Pinpoint the cell where the given text exists, returning its (x, y) midpoint coordinate. 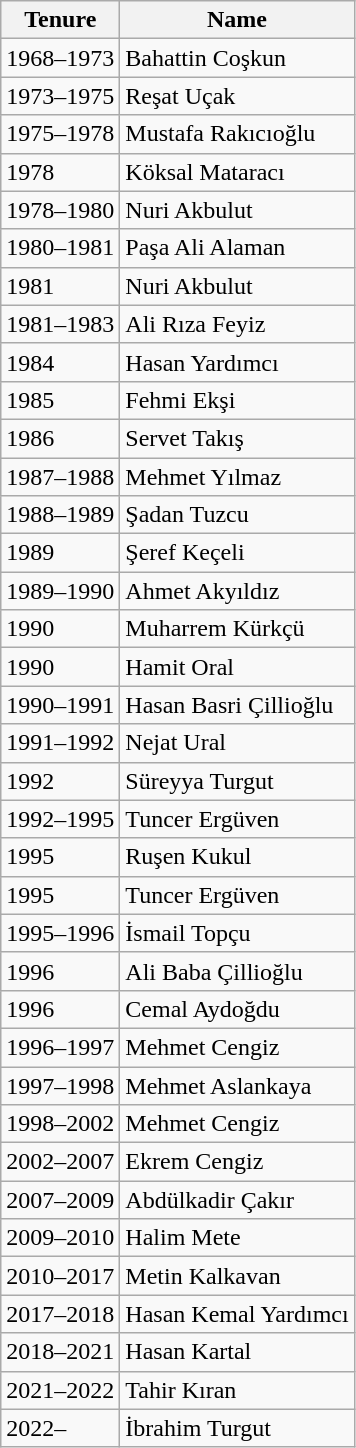
2007–2009 (60, 1200)
Ruşen Kukul (237, 857)
1986 (60, 438)
Halim Mete (237, 1238)
Süreyya Turgut (237, 781)
Ali Baba Çillioğlu (237, 971)
Hasan Kartal (237, 1352)
Muharrem Kürkçü (237, 629)
Mehmet Yılmaz (237, 477)
2021–2022 (60, 1390)
1985 (60, 400)
Şadan Tuzcu (237, 515)
Şeref Keçeli (237, 553)
Mehmet Aslankaya (237, 1085)
İbrahim Turgut (237, 1428)
2010–2017 (60, 1276)
Name (237, 20)
Hasan Kemal Yardımcı (237, 1314)
Ekrem Cengiz (237, 1162)
1984 (60, 362)
1992 (60, 781)
1991–1992 (60, 743)
1975–1978 (60, 134)
1980–1981 (60, 248)
1990–1991 (60, 705)
1978–1980 (60, 210)
1968–1973 (60, 58)
1988–1989 (60, 515)
2017–2018 (60, 1314)
Cemal Aydoğdu (237, 1009)
Abdülkadir Çakır (237, 1200)
Tahir Kıran (237, 1390)
Nejat Ural (237, 743)
1981–1983 (60, 324)
1996–1997 (60, 1047)
1995–1996 (60, 933)
1989–1990 (60, 591)
Hasan Yardımcı (237, 362)
2018–2021 (60, 1352)
Servet Takış (237, 438)
1989 (60, 553)
Metin Kalkavan (237, 1276)
Ahmet Akyıldız (237, 591)
2022– (60, 1428)
1981 (60, 286)
1992–1995 (60, 819)
Bahattin Coşkun (237, 58)
1987–1988 (60, 477)
Hasan Basri Çillioğlu (237, 705)
Hamit Oral (237, 667)
1998–2002 (60, 1124)
2009–2010 (60, 1238)
İsmail Topçu (237, 933)
1973–1975 (60, 96)
Tenure (60, 20)
1997–1998 (60, 1085)
2002–2007 (60, 1162)
1978 (60, 172)
Paşa Ali Alaman (237, 248)
Reşat Uçak (237, 96)
Fehmi Ekşi (237, 400)
Ali Rıza Feyiz (237, 324)
Köksal Mataracı (237, 172)
Mustafa Rakıcıoğlu (237, 134)
